From the cell containing the given text, extract its center point as [X, Y] coordinate. 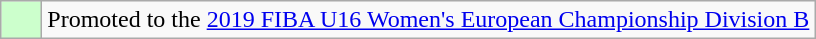
Promoted to the 2019 FIBA U16 Women's European Championship Division B [428, 20]
